Identify which cell holds the provided text, then report its (X, Y) central coordinate. 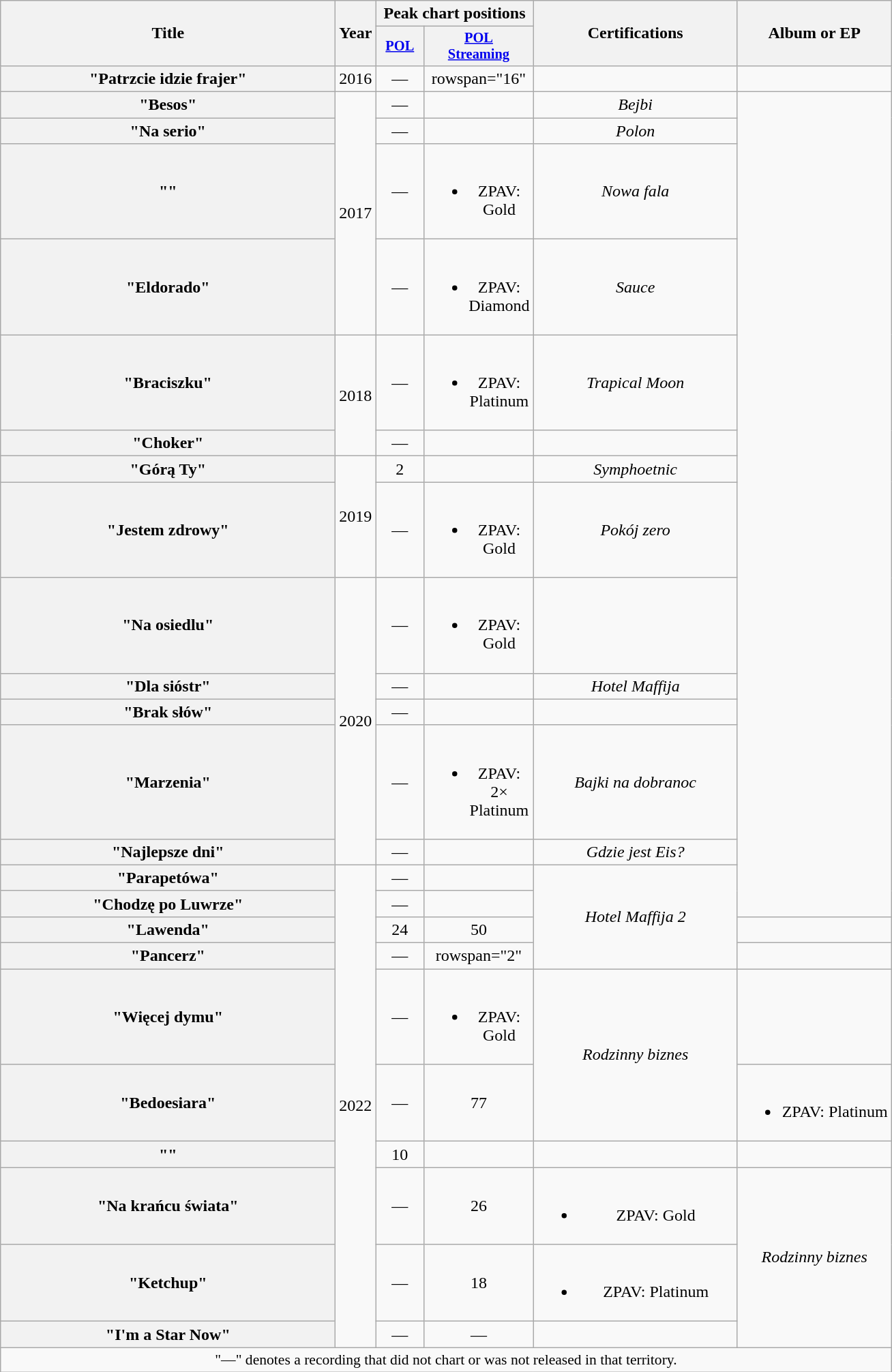
ZPAV: 2× Platinum (479, 781)
2 (400, 469)
rowspan="2" (479, 956)
"Marzenia" (168, 781)
18 (479, 1283)
ZPAV: Diamond (479, 287)
Peak chart positions (454, 14)
"Górą Ty" (168, 469)
26 (479, 1206)
10 (400, 1154)
"Parapetówa" (168, 878)
"Na serio" (168, 131)
2016 (356, 78)
"Jestem zdrowy" (168, 530)
"Ketchup" (168, 1283)
rowspan="16" (479, 78)
Polon (636, 131)
"Dla sióstr" (168, 686)
"—" denotes a recording that did not chart or was not released in that territory. (446, 1360)
"Braciszku" (168, 383)
Gdzie jest Eis? (636, 852)
Hotel Maffija 2 (636, 916)
Bejbi (636, 105)
"Patrzcie idzie frajer" (168, 78)
2022 (356, 1106)
"Lawenda" (168, 929)
"Eldorado" (168, 287)
"Pancerz" (168, 956)
"Na krańcu świata" (168, 1206)
"Najlepsze dni" (168, 852)
50 (479, 929)
"I'm a Star Now" (168, 1334)
POL (400, 46)
"Brak słów" (168, 712)
24 (400, 929)
Bajki na dobranoc (636, 781)
Nowa fala (636, 192)
Album or EP (814, 33)
Symphoetnic (636, 469)
"Bedoesiara" (168, 1103)
2020 (356, 721)
Sauce (636, 287)
"Więcej dymu" (168, 1017)
POLStreaming (479, 46)
Trapical Moon (636, 383)
2018 (356, 396)
Certifications (636, 33)
"Na osiedlu" (168, 625)
"Besos" (168, 105)
Title (168, 33)
2017 (356, 213)
Year (356, 33)
"Choker" (168, 443)
"Chodzę po Luwrze" (168, 904)
Pokój zero (636, 530)
Hotel Maffija (636, 686)
2019 (356, 517)
77 (479, 1103)
